Provide the [X, Y] coordinate of the cell's center where the given text is located.  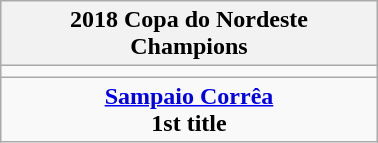
2018 Copa do NordesteChampions [189, 34]
Sampaio Corrêa1st title [189, 110]
